Search for the cell housing the specified text and yield its [X, Y] center coordinate. 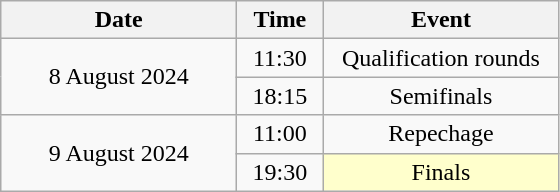
Event [441, 20]
Semifinals [441, 96]
18:15 [280, 96]
11:30 [280, 58]
Finals [441, 172]
8 August 2024 [119, 77]
Qualification rounds [441, 58]
19:30 [280, 172]
Repechage [441, 134]
Date [119, 20]
Time [280, 20]
9 August 2024 [119, 153]
11:00 [280, 134]
